Search for the cell housing the specified text and yield its [X, Y] center coordinate. 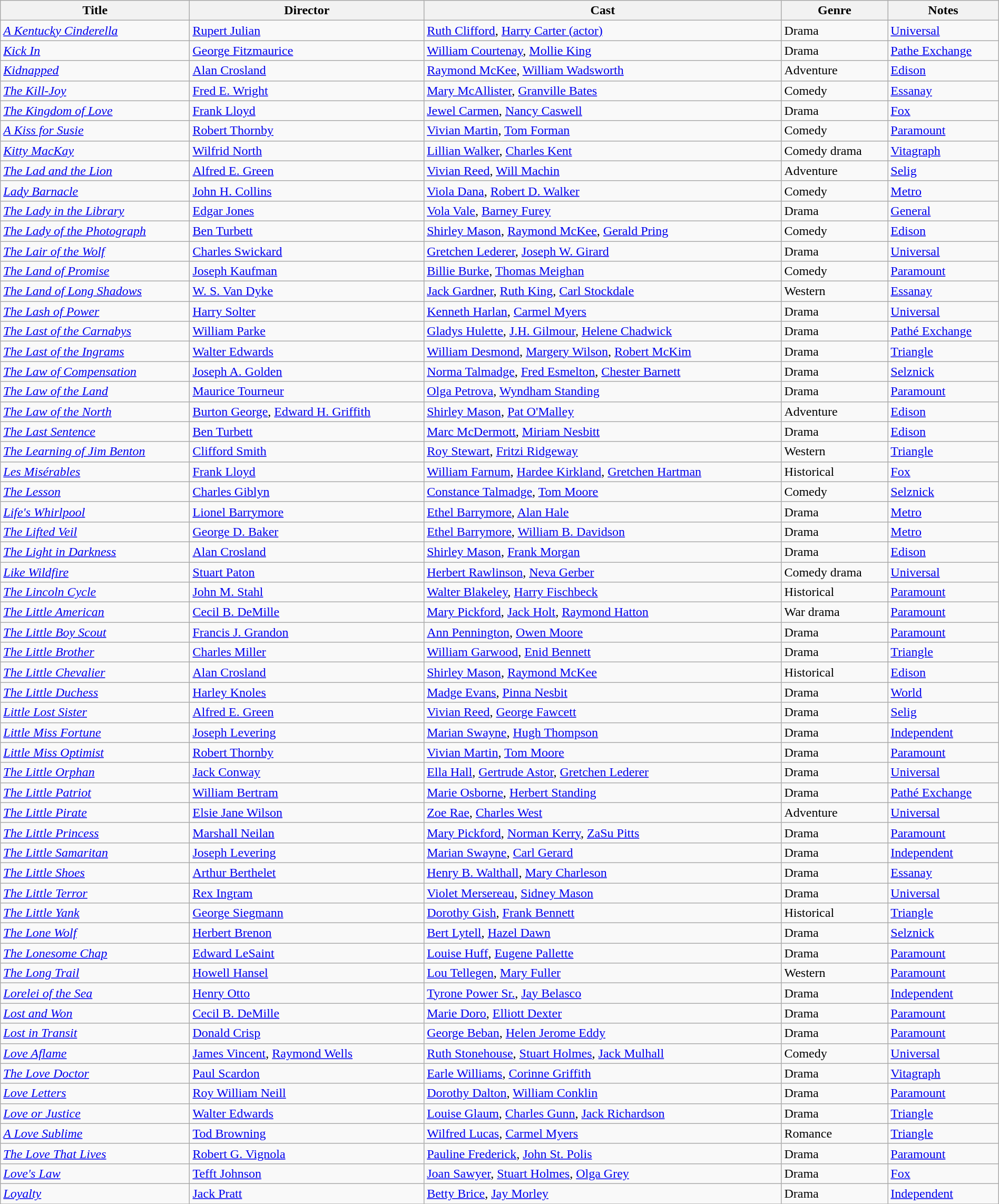
Raymond McKee, William Wadsworth [603, 71]
Edward LeSaint [307, 953]
Kick In [95, 51]
The Love Doctor [95, 1073]
The Law of the Land [95, 391]
Lou Tellegen, Mary Fuller [603, 973]
The Lash of Power [95, 311]
Shirley Mason, Raymond McKee, Gerald Pring [603, 231]
The Lady in the Library [95, 211]
Little Miss Optimist [95, 752]
Vivian Reed, George Fawcett [603, 712]
Henry B. Walthall, Mary Charleson [603, 873]
The Little American [95, 612]
Shirley Mason, Pat O'Malley [603, 412]
Life's Whirlpool [95, 512]
Bert Lytell, Hazel Dawn [603, 933]
Charles Swickard [307, 251]
Mary Pickford, Norman Kerry, ZaSu Pitts [603, 833]
The Little Princess [95, 833]
The Land of Promise [95, 271]
Mary Pickford, Jack Holt, Raymond Hatton [603, 612]
Tefft Johnson [307, 1173]
The Lady of the Photograph [95, 231]
Francis J. Grandon [307, 632]
William Parke [307, 331]
Lady Barnacle [95, 191]
The Lincoln Cycle [95, 592]
A Kiss for Susie [95, 131]
Louise Glaum, Charles Gunn, Jack Richardson [603, 1113]
The Little Boy Scout [95, 632]
Paul Scardon [307, 1073]
Kenneth Harlan, Carmel Myers [603, 311]
Rex Ingram [307, 893]
Tyrone Power Sr., Jay Belasco [603, 993]
Edgar Jones [307, 211]
Wilfrid North [307, 151]
Howell Hansel [307, 973]
Shirley Mason, Raymond McKee [603, 672]
Little Miss Fortune [95, 732]
George Siegmann [307, 913]
Les Misérables [95, 472]
The Lone Wolf [95, 933]
The Kingdom of Love [95, 111]
Gretchen Lederer, Joseph W. Girard [603, 251]
The Learning of Jim Benton [95, 452]
Walter Blakeley, Harry Fischbeck [603, 592]
Loyalty [95, 1193]
Little Lost Sister [95, 712]
Fred E. Wright [307, 91]
The Law of Compensation [95, 371]
Vivian Martin, Tom Forman [603, 131]
Clifford Smith [307, 452]
Ethel Barrymore, Alan Hale [603, 512]
Romance [835, 1133]
Harley Knoles [307, 692]
Genre [835, 11]
Kitty MacKay [95, 151]
The Little Yank [95, 913]
Rupert Julian [307, 31]
Maurice Tourneur [307, 391]
Lionel Barrymore [307, 512]
Lillian Walker, Charles Kent [603, 151]
Herbert Brenon [307, 933]
The Lad and the Lion [95, 171]
Lost in Transit [95, 1033]
Marie Doro, Elliott Dexter [603, 1013]
The Little Samaritan [95, 853]
The Little Chevalier [95, 672]
Henry Otto [307, 993]
Roy William Neill [307, 1093]
William Farnum, Hardee Kirkland, Gretchen Hartman [603, 472]
Vivian Reed, Will Machin [603, 171]
Marc McDermott, Miriam Nesbitt [603, 432]
The Lifted Veil [95, 532]
James Vincent, Raymond Wells [307, 1053]
George D. Baker [307, 532]
Constance Talmadge, Tom Moore [603, 492]
Director [307, 11]
Stuart Paton [307, 572]
The Kill-Joy [95, 91]
Norma Talmadge, Fred Esmelton, Chester Barnett [603, 371]
Pathe Exchange [943, 51]
Elsie Jane Wilson [307, 813]
William Bertram [307, 792]
Notes [943, 11]
The Last of the Carnabys [95, 331]
Joan Sawyer, Stuart Holmes, Olga Grey [603, 1173]
Jack Gardner, Ruth King, Carl Stockdale [603, 291]
Kidnapped [95, 71]
Jewel Carmen, Nancy Caswell [603, 111]
Love or Justice [95, 1113]
The Light in Darkness [95, 552]
George Fitzmaurice [307, 51]
Lorelei of the Sea [95, 993]
Lost and Won [95, 1013]
The Little Patriot [95, 792]
Marshall Neilan [307, 833]
Violet Mersereau, Sidney Mason [603, 893]
The Little Shoes [95, 873]
Ruth Clifford, Harry Carter (actor) [603, 31]
The Long Trail [95, 973]
The Lonesome Chap [95, 953]
A Kentucky Cinderella [95, 31]
Marie Osborne, Herbert Standing [603, 792]
Ella Hall, Gertrude Astor, Gretchen Lederer [603, 772]
Earle Williams, Corinne Griffith [603, 1073]
The Lesson [95, 492]
William Desmond, Margery Wilson, Robert McKim [603, 351]
Ethel Barrymore, William B. Davidson [603, 532]
The Love That Lives [95, 1153]
Love Aflame [95, 1053]
The Last Sentence [95, 432]
Viola Dana, Robert D. Walker [603, 191]
Arthur Berthelet [307, 873]
Wilfred Lucas, Carmel Myers [603, 1133]
Ruth Stonehouse, Stuart Holmes, Jack Mulhall [603, 1053]
Joseph A. Golden [307, 371]
John H. Collins [307, 191]
Mary McAllister, Granville Bates [603, 91]
Harry Solter [307, 311]
Burton George, Edward H. Griffith [307, 412]
Billie Burke, Thomas Meighan [603, 271]
Love Letters [95, 1093]
Charles Miller [307, 652]
The Little Pirate [95, 813]
Donald Crisp [307, 1033]
Vivian Martin, Tom Moore [603, 752]
World [943, 692]
Roy Stewart, Fritzi Ridgeway [603, 452]
Betty Brice, Jay Morley [603, 1193]
George Beban, Helen Jerome Eddy [603, 1033]
Ann Pennington, Owen Moore [603, 632]
The Little Terror [95, 893]
William Courtenay, Mollie King [603, 51]
Title [95, 11]
Gladys Hulette, J.H. Gilmour, Helene Chadwick [603, 331]
Joseph Kaufman [307, 271]
W. S. Van Dyke [307, 291]
Jack Pratt [307, 1193]
Robert G. Vignola [307, 1153]
The Law of the North [95, 412]
Marian Swayne, Hugh Thompson [603, 732]
Shirley Mason, Frank Morgan [603, 552]
Madge Evans, Pinna Nesbit [603, 692]
The Little Brother [95, 652]
Tod Browning [307, 1133]
The Last of the Ingrams [95, 351]
Zoe Rae, Charles West [603, 813]
John M. Stahl [307, 592]
Dorothy Dalton, William Conklin [603, 1093]
Like Wildfire [95, 572]
The Land of Long Shadows [95, 291]
Dorothy Gish, Frank Bennett [603, 913]
Pauline Frederick, John St. Polis [603, 1153]
Charles Giblyn [307, 492]
General [943, 211]
The Lair of the Wolf [95, 251]
Herbert Rawlinson, Neva Gerber [603, 572]
Louise Huff, Eugene Pallette [603, 953]
Love's Law [95, 1173]
Cast [603, 11]
Vola Vale, Barney Furey [603, 211]
Olga Petrova, Wyndham Standing [603, 391]
War drama [835, 612]
A Love Sublime [95, 1133]
Jack Conway [307, 772]
Marian Swayne, Carl Gerard [603, 853]
The Little Duchess [95, 692]
The Little Orphan [95, 772]
William Garwood, Enid Bennett [603, 652]
